Return [X, Y] of the center of cell containing provided text 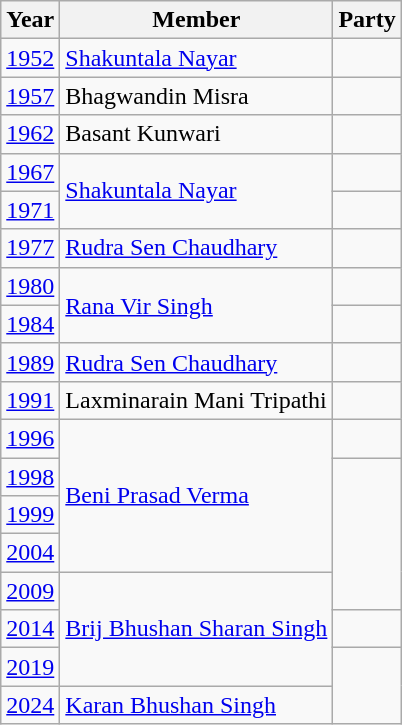
1967 [30, 172]
1984 [30, 324]
1957 [30, 96]
2004 [30, 553]
Rana Vir Singh [196, 305]
2019 [30, 667]
1962 [30, 134]
1996 [30, 438]
Laxminarain Mani Tripathi [196, 400]
2009 [30, 591]
1971 [30, 210]
1998 [30, 477]
2014 [30, 629]
Beni Prasad Verma [196, 495]
Party [367, 20]
1991 [30, 400]
1989 [30, 362]
Brij Bhushan Sharan Singh [196, 629]
2024 [30, 705]
1999 [30, 515]
Basant Kunwari [196, 134]
1952 [30, 58]
Year [30, 20]
1980 [30, 286]
Karan Bhushan Singh [196, 705]
Member [196, 20]
Bhagwandin Misra [196, 96]
1977 [30, 248]
